Scan for the cell matching the given text and deliver its (X, Y) coordinate at center. 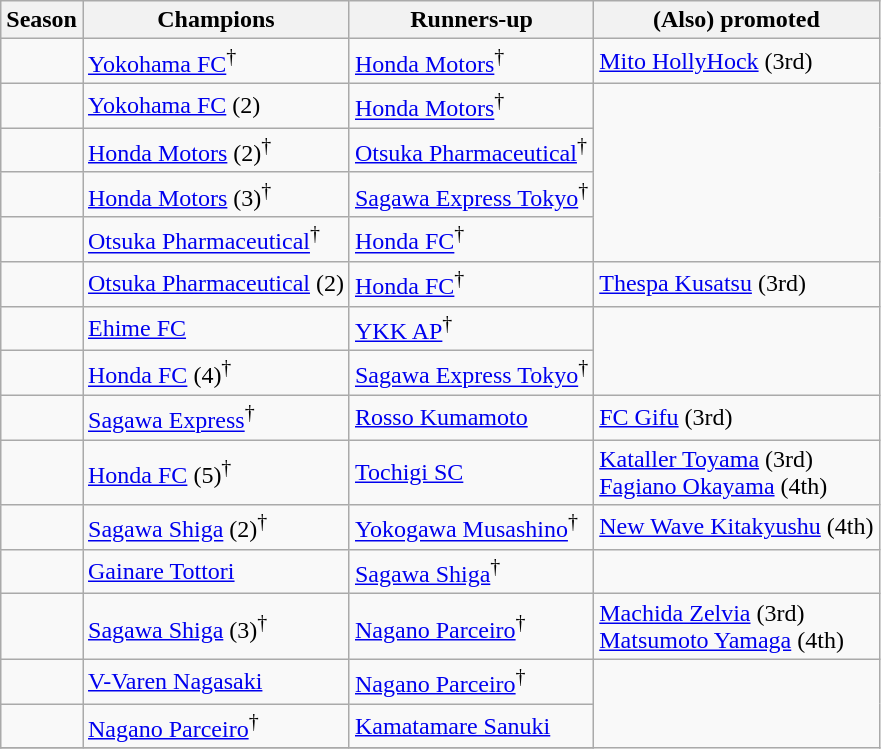
Sagawa Shiga (3)† (216, 626)
Honda Motors (2)† (216, 150)
(Also) promoted (736, 20)
Champions (216, 20)
Kataller Toyama (3rd)Fagiano Okayama (4th) (736, 472)
Rosso Kumamoto (471, 418)
Tochigi SC (471, 472)
V-Varen Nagasaki (216, 682)
Sagawa Express† (216, 418)
Kamatamare Sanuki (471, 726)
Yokogawa Musashino† (471, 528)
YKK AP† (471, 328)
FC Gifu (3rd) (736, 418)
Gainare Tottori (216, 572)
Honda Motors (3)† (216, 194)
Sagawa Shiga (2)† (216, 528)
Yokohama FC (2) (216, 106)
Ehime FC (216, 328)
Otsuka Pharmaceutical (2) (216, 284)
Sagawa Shiga† (471, 572)
Mito HollyHock (3rd) (736, 62)
Honda FC (5)† (216, 472)
Honda FC (4)† (216, 374)
Thespa Kusatsu (3rd) (736, 284)
New Wave Kitakyushu (4th) (736, 528)
Machida Zelvia (3rd)Matsumoto Yamaga (4th) (736, 626)
Season (42, 20)
Runners-up (471, 20)
Yokohama FC† (216, 62)
